Scan for the cell matching the given text and deliver its [X, Y] coordinate at center. 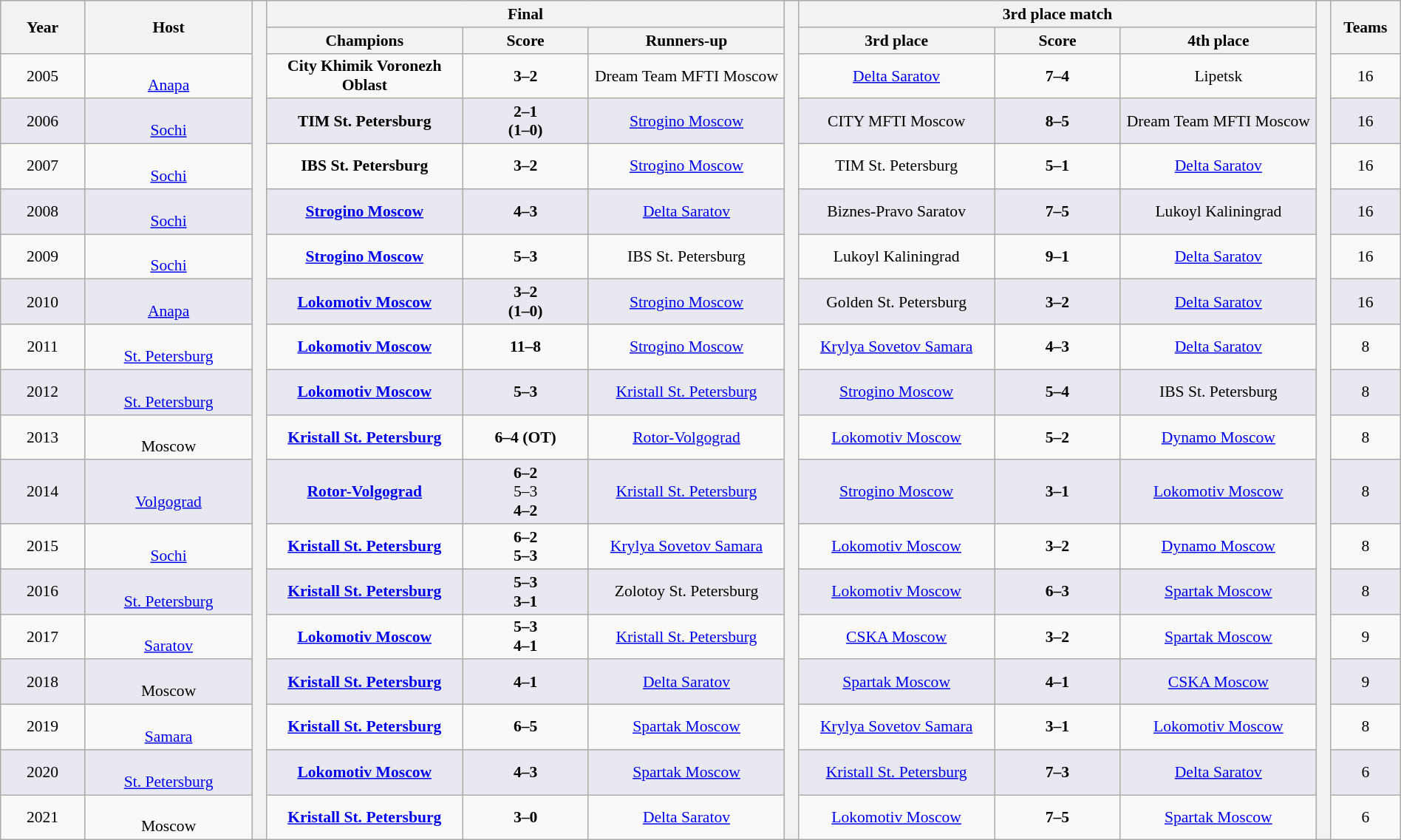
Zolotoy St. Petersburg [686, 591]
Volgograd [168, 492]
2012 [43, 392]
6–3 [1057, 591]
2017 [43, 637]
6–5 [525, 727]
5–1 [1057, 167]
2007 [43, 167]
3–0 [525, 817]
2015 [43, 547]
Samara [168, 727]
5–2 [1057, 437]
6–25–3 [525, 547]
Runners-up [686, 41]
6–25–34–2 [525, 492]
5–4 [1057, 392]
2016 [43, 591]
3rd place match [1058, 14]
7–4 [1057, 75]
5–34–1 [525, 637]
4th place [1218, 41]
Final [526, 14]
3–2(1–0) [525, 301]
2011 [43, 347]
Saratov [168, 637]
2021 [43, 817]
5–33–1 [525, 591]
Year [43, 27]
Biznes-Pravo Saratov [897, 211]
6–4 (OT) [525, 437]
8–5 [1057, 121]
Host [168, 27]
Teams [1366, 27]
2009 [43, 257]
2020 [43, 773]
2014 [43, 492]
2008 [43, 211]
2013 [43, 437]
Lipetsk [1218, 75]
2018 [43, 683]
2010 [43, 301]
2–1(1–0) [525, 121]
CITY MFTI Moscow [897, 121]
Golden St. Petersburg [897, 301]
Champions [365, 41]
City Khimik Voronezh Oblast [365, 75]
3rd place [897, 41]
2006 [43, 121]
9–1 [1057, 257]
11–8 [525, 347]
2019 [43, 727]
7–3 [1057, 773]
2005 [43, 75]
